Return (X, Y) of the center of cell containing provided text 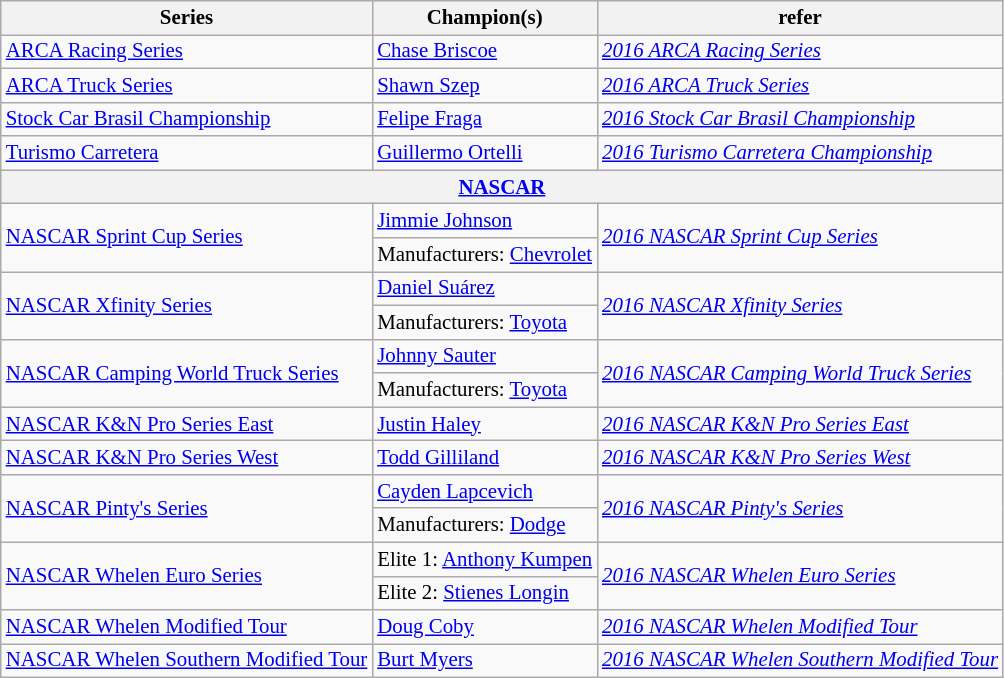
Elite 1: Anthony Kumpen (484, 559)
Chase Briscoe (484, 51)
NASCAR K&N Pro Series West (186, 458)
Stock Car Brasil Championship (186, 119)
NASCAR Whelen Southern Modified Tour (186, 661)
Felipe Fraga (484, 119)
2016 NASCAR Pinty's Series (800, 508)
Manufacturers: Chevrolet (484, 255)
2016 NASCAR K&N Pro Series East (800, 424)
2016 NASCAR Whelen Euro Series (800, 576)
NASCAR Xfinity Series (186, 305)
Doug Coby (484, 627)
Elite 2: Stienes Longin (484, 593)
NASCAR Pinty's Series (186, 508)
refer (800, 18)
Daniel Suárez (484, 288)
2016 ARCA Truck Series (800, 85)
NASCAR (502, 187)
Burt Myers (484, 661)
2016 NASCAR Sprint Cup Series (800, 238)
2016 NASCAR Xfinity Series (800, 305)
Guillermo Ortelli (484, 153)
Jimmie Johnson (484, 221)
ARCA Truck Series (186, 85)
NASCAR Whelen Euro Series (186, 576)
Cayden Lapcevich (484, 491)
Manufacturers: Dodge (484, 525)
Johnny Sauter (484, 356)
Todd Gilliland (484, 458)
NASCAR Camping World Truck Series (186, 373)
NASCAR Sprint Cup Series (186, 238)
NASCAR Whelen Modified Tour (186, 627)
2016 NASCAR Whelen Southern Modified Tour (800, 661)
2016 NASCAR K&N Pro Series West (800, 458)
Champion(s) (484, 18)
2016 ARCA Racing Series (800, 51)
2016 NASCAR Whelen Modified Tour (800, 627)
Series (186, 18)
ARCA Racing Series (186, 51)
Shawn Szep (484, 85)
Turismo Carretera (186, 153)
2016 Stock Car Brasil Championship (800, 119)
NASCAR K&N Pro Series East (186, 424)
Justin Haley (484, 424)
2016 Turismo Carretera Championship (800, 153)
2016 NASCAR Camping World Truck Series (800, 373)
